Return the (X, Y) coordinate for the center point of the cell that contains the specified text.  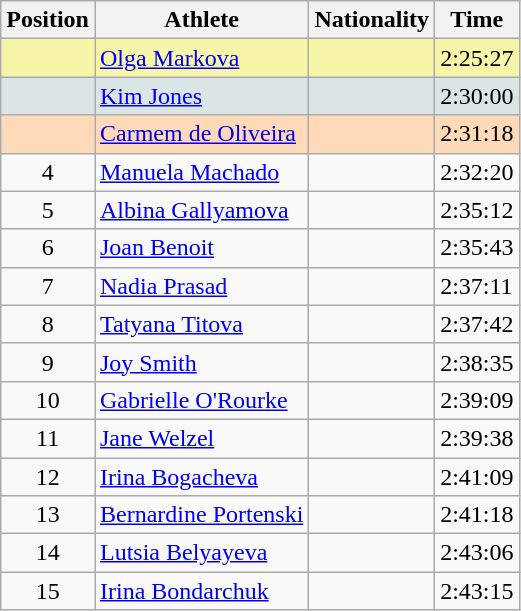
2:32:20 (477, 172)
Kim Jones (201, 96)
Lutsia Belyayeva (201, 553)
11 (48, 438)
Joan Benoit (201, 248)
Nationality (372, 20)
Olga Markova (201, 58)
10 (48, 400)
Joy Smith (201, 362)
2:41:18 (477, 515)
Athlete (201, 20)
7 (48, 286)
15 (48, 591)
Tatyana Titova (201, 324)
2:43:15 (477, 591)
2:35:43 (477, 248)
8 (48, 324)
2:37:42 (477, 324)
2:39:38 (477, 438)
2:43:06 (477, 553)
Nadia Prasad (201, 286)
2:31:18 (477, 134)
2:38:35 (477, 362)
Albina Gallyamova (201, 210)
Manuela Machado (201, 172)
Carmem de Oliveira (201, 134)
Time (477, 20)
6 (48, 248)
13 (48, 515)
9 (48, 362)
Irina Bogacheva (201, 477)
2:25:27 (477, 58)
Bernardine Portenski (201, 515)
4 (48, 172)
2:30:00 (477, 96)
5 (48, 210)
14 (48, 553)
Position (48, 20)
Irina Bondarchuk (201, 591)
Jane Welzel (201, 438)
2:41:09 (477, 477)
12 (48, 477)
2:37:11 (477, 286)
2:39:09 (477, 400)
Gabrielle O'Rourke (201, 400)
2:35:12 (477, 210)
